Scan for the cell matching the given text and deliver its (X, Y) coordinate at center. 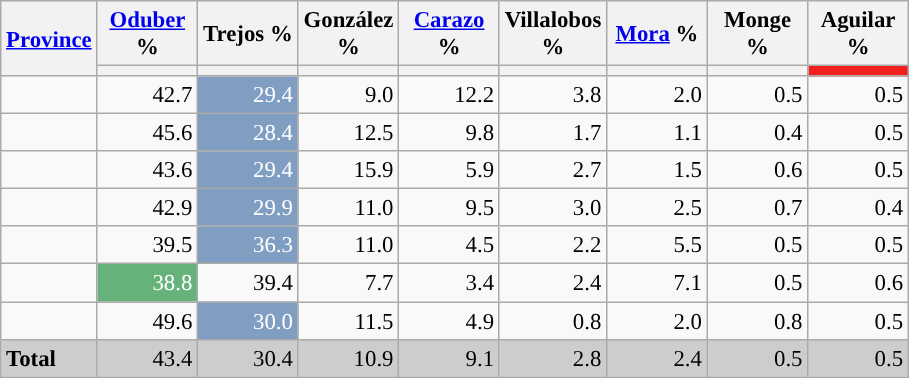
2.5 (658, 208)
39.5 (148, 245)
12.5 (348, 133)
4.5 (450, 245)
Total (49, 358)
42.9 (148, 208)
5.5 (658, 245)
Oduber % (148, 34)
González % (348, 34)
1.7 (552, 133)
43.6 (148, 170)
2.7 (552, 170)
42.7 (148, 95)
49.6 (148, 321)
2.8 (552, 358)
11.5 (348, 321)
36.3 (248, 245)
12.2 (450, 95)
9.1 (450, 358)
29.9 (248, 208)
38.8 (148, 283)
39.4 (248, 283)
Aguilar % (858, 34)
1.5 (658, 170)
Trejos % (248, 34)
1.1 (658, 133)
Monge % (758, 34)
0.7 (758, 208)
10.9 (348, 358)
15.9 (348, 170)
7.1 (658, 283)
3.4 (450, 283)
9.0 (348, 95)
7.7 (348, 283)
5.9 (450, 170)
43.4 (148, 358)
28.4 (248, 133)
2.2 (552, 245)
3.8 (552, 95)
Province (49, 38)
4.9 (450, 321)
45.6 (148, 133)
Mora % (658, 34)
30.0 (248, 321)
9.8 (450, 133)
30.4 (248, 358)
3.0 (552, 208)
Carazo % (450, 34)
9.5 (450, 208)
Villalobos % (552, 34)
